Capture the cell that displays the provided text and extract its [X, Y] central coordinate. 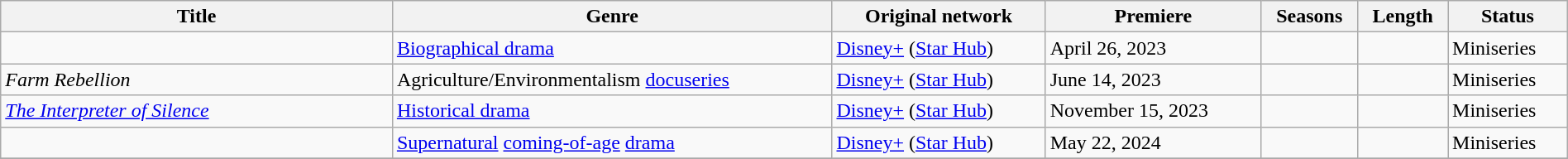
The Interpreter of Silence [197, 111]
Biographical drama [612, 48]
November 15, 2023 [1153, 111]
Length [1403, 17]
Farm Rebellion [197, 79]
June 14, 2023 [1153, 79]
Original network [939, 17]
Premiere [1153, 17]
Historical drama [612, 111]
Genre [612, 17]
Seasons [1310, 17]
April 26, 2023 [1153, 48]
Title [197, 17]
May 22, 2024 [1153, 142]
Agriculture/Environmentalism docuseries [612, 79]
Status [1508, 17]
Supernatural coming-of-age drama [612, 142]
